Output the (X, Y) coordinate of the center of the cell containing the given text.  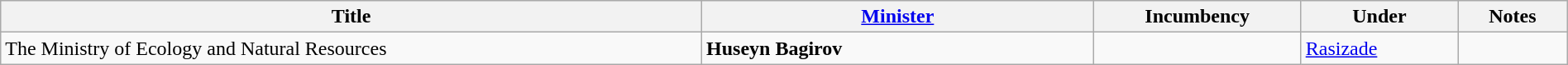
Title (351, 17)
Notes (1513, 17)
The Ministry of Ecology and Natural Resources (351, 48)
Under (1379, 17)
Minister (898, 17)
Huseyn Bagirov (898, 48)
Rasizade (1379, 48)
Incumbency (1198, 17)
